Provide the [X, Y] coordinate of the cell's center where the given text is located.  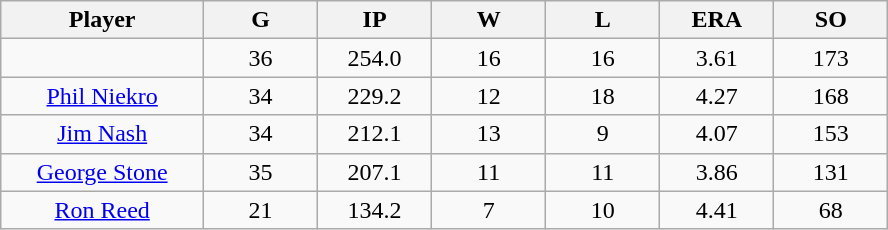
229.2 [375, 96]
131 [831, 172]
W [489, 20]
Player [102, 20]
SO [831, 20]
35 [261, 172]
153 [831, 134]
9 [603, 134]
254.0 [375, 58]
212.1 [375, 134]
68 [831, 210]
4.27 [717, 96]
3.86 [717, 172]
18 [603, 96]
IP [375, 20]
3.61 [717, 58]
7 [489, 210]
21 [261, 210]
Jim Nash [102, 134]
13 [489, 134]
12 [489, 96]
36 [261, 58]
134.2 [375, 210]
207.1 [375, 172]
4.07 [717, 134]
G [261, 20]
10 [603, 210]
L [603, 20]
173 [831, 58]
Ron Reed [102, 210]
George Stone [102, 172]
Phil Niekro [102, 96]
ERA [717, 20]
168 [831, 96]
4.41 [717, 210]
